Detect which cell encompasses the target text, then output its [X, Y] center coordinate. 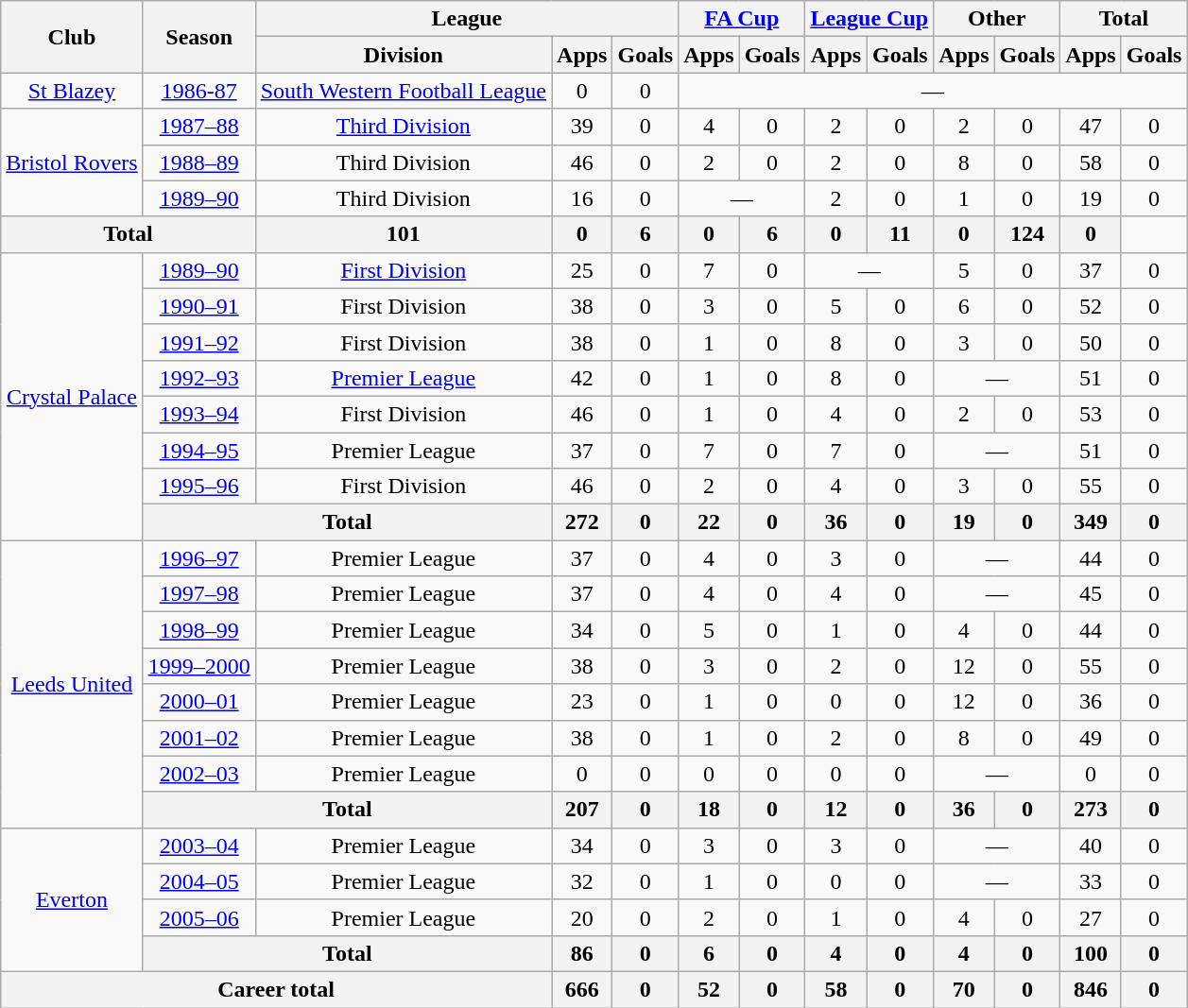
86 [582, 953]
Leeds United [72, 684]
11 [900, 234]
Division [403, 55]
25 [582, 270]
1997–98 [198, 594]
16 [582, 198]
1996–97 [198, 558]
1999–2000 [198, 666]
1994–95 [198, 451]
39 [582, 127]
2001–02 [198, 738]
27 [1091, 917]
Everton [72, 899]
1998–99 [198, 630]
101 [403, 234]
Other [997, 19]
22 [709, 522]
23 [582, 702]
2003–04 [198, 846]
1990–91 [198, 306]
Club [72, 37]
100 [1091, 953]
League Cup [869, 19]
1991–92 [198, 342]
273 [1091, 810]
40 [1091, 846]
42 [582, 378]
1995–96 [198, 487]
2002–03 [198, 774]
45 [1091, 594]
1988–89 [198, 162]
33 [1091, 881]
1987–88 [198, 127]
Crystal Palace [72, 396]
League [467, 19]
1992–93 [198, 378]
FA Cup [742, 19]
1993–94 [198, 414]
49 [1091, 738]
349 [1091, 522]
18 [709, 810]
Bristol Rovers [72, 162]
South Western Football League [403, 91]
70 [964, 989]
20 [582, 917]
272 [582, 522]
2000–01 [198, 702]
2004–05 [198, 881]
1986-87 [198, 91]
St Blazey [72, 91]
53 [1091, 414]
666 [582, 989]
32 [582, 881]
2005–06 [198, 917]
Season [198, 37]
207 [582, 810]
846 [1091, 989]
124 [1027, 234]
47 [1091, 127]
Career total [276, 989]
50 [1091, 342]
